Scan for the cell matching the given text and deliver its (X, Y) coordinate at center. 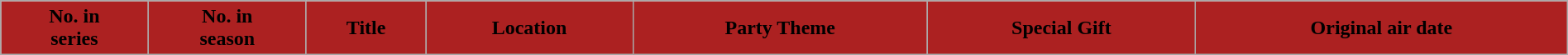
No. inseason (227, 28)
Special Gift (1061, 28)
Title (366, 28)
Original air date (1382, 28)
Location (529, 28)
Party Theme (780, 28)
No. inseries (74, 28)
